Provide the [X, Y] coordinate of the cell's center where the given text is located.  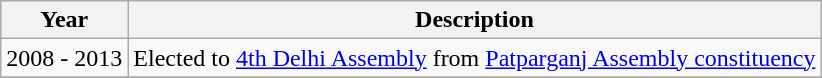
Description [474, 20]
Year [64, 20]
Elected to 4th Delhi Assembly from Patparganj Assembly constituency [474, 58]
2008 - 2013 [64, 58]
